Detect which cell encompasses the target text, then output its [x, y] center coordinate. 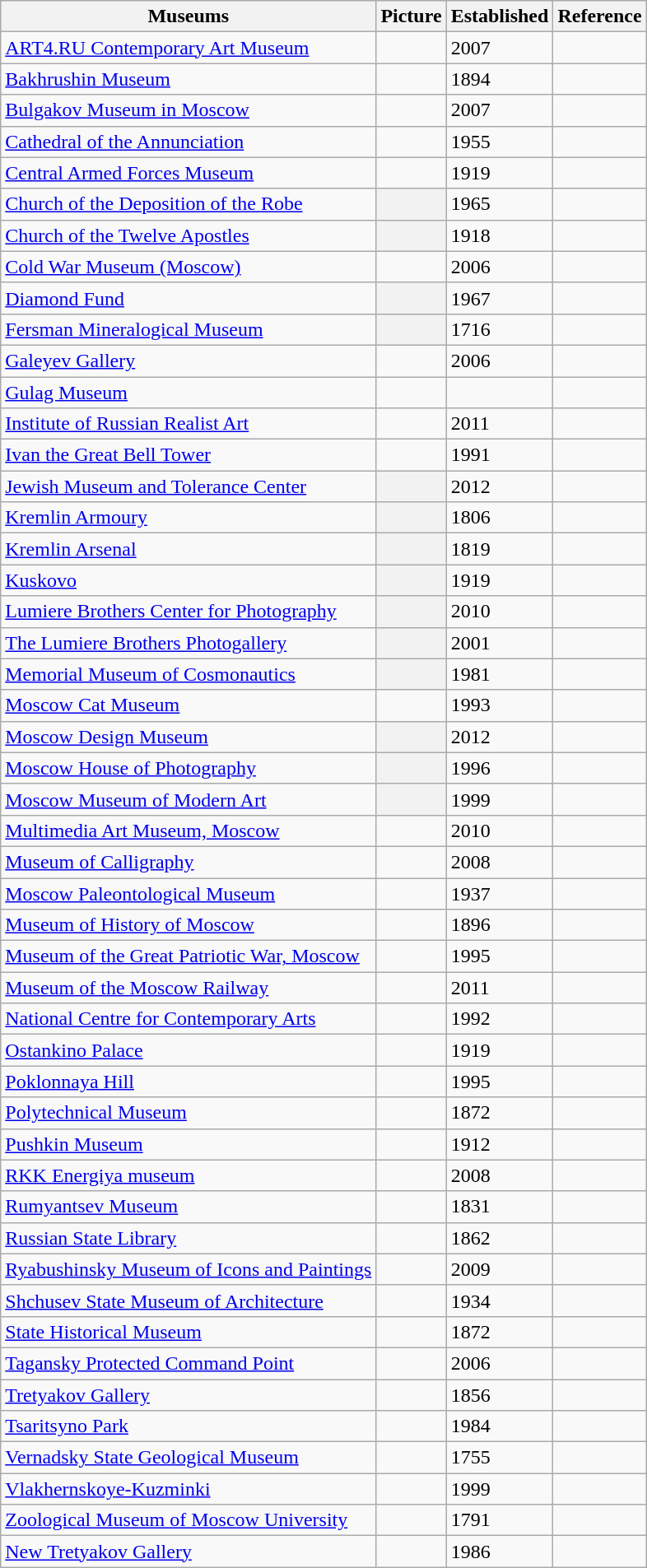
Russian State Library [189, 1238]
State Historical Museum [189, 1332]
Lumiere Brothers Center for Photography [189, 612]
1937 [500, 893]
1967 [500, 298]
1992 [500, 1019]
1955 [500, 142]
Picture [412, 16]
Pushkin Museum [189, 1144]
Museums [189, 16]
2009 [500, 1269]
Moscow Cat Museum [189, 705]
1986 [500, 1552]
1934 [500, 1300]
Kremlin Armoury [189, 518]
Museum of the Moscow Railway [189, 988]
ART4.RU Contemporary Art Museum [189, 48]
1862 [500, 1238]
National Centre for Contemporary Arts [189, 1019]
Kremlin Arsenal [189, 549]
1991 [500, 455]
Polytechnical Museum [189, 1113]
1894 [500, 79]
1912 [500, 1144]
Established [500, 16]
1965 [500, 204]
1996 [500, 768]
Museum of History of Moscow [189, 925]
Ivan the Great Bell Tower [189, 455]
Fersman Mineralogical Museum [189, 329]
Vlakhernskoye-Kuzminki [189, 1489]
Museum of the Great Patriotic War, Moscow [189, 956]
1993 [500, 705]
Central Armed Forces Museum [189, 173]
1806 [500, 518]
1819 [500, 549]
Memorial Museum of Cosmonautics [189, 674]
Vernadsky State Geological Museum [189, 1458]
Ryabushinsky Museum of Icons and Paintings [189, 1269]
Reference [599, 16]
Bulgakov Museum in Moscow [189, 110]
Institute of Russian Realist Art [189, 424]
Moscow Museum of Modern Art [189, 799]
Kuskovo [189, 580]
Cold War Museum (Moscow) [189, 267]
Tsaritsyno Park [189, 1426]
Jewish Museum and Tolerance Center [189, 486]
The Lumiere Brothers Photogallery [189, 643]
Gulag Museum [189, 393]
RKK Energiya museum [189, 1175]
Zoological Museum of Moscow University [189, 1520]
New Tretyakov Gallery [189, 1552]
Tretyakov Gallery [189, 1395]
Cathedral of the Annunciation [189, 142]
Tagansky Protected Command Point [189, 1363]
Moscow Paleontological Museum [189, 893]
Shchusev State Museum of Architecture [189, 1300]
Poklonnaya Hill [189, 1082]
1791 [500, 1520]
Church of the Twelve Apostles [189, 235]
1918 [500, 235]
1856 [500, 1395]
Church of the Deposition of the Robe [189, 204]
Galeyev Gallery [189, 361]
Multimedia Art Museum, Moscow [189, 831]
Rumyantsev Museum [189, 1207]
1896 [500, 925]
1981 [500, 674]
1716 [500, 329]
1755 [500, 1458]
1984 [500, 1426]
2001 [500, 643]
Diamond Fund [189, 298]
1831 [500, 1207]
Moscow Design Museum [189, 737]
Museum of Calligraphy [189, 862]
Moscow House of Photography [189, 768]
Bakhrushin Museum [189, 79]
Ostankino Palace [189, 1050]
